Pinpoint the cell where the given text exists, returning its [x, y] midpoint coordinate. 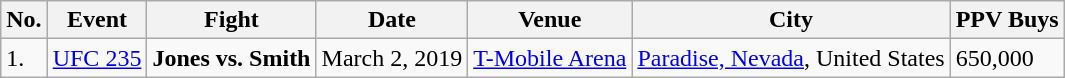
UFC 235 [97, 58]
650,000 [1007, 58]
No. [24, 20]
Jones vs. Smith [232, 58]
Date [392, 20]
PPV Buys [1007, 20]
Venue [550, 20]
1. [24, 58]
Event [97, 20]
City [791, 20]
March 2, 2019 [392, 58]
T-Mobile Arena [550, 58]
Fight [232, 20]
Paradise, Nevada, United States [791, 58]
